Pinpoint the cell where the given text exists, returning its (X, Y) midpoint coordinate. 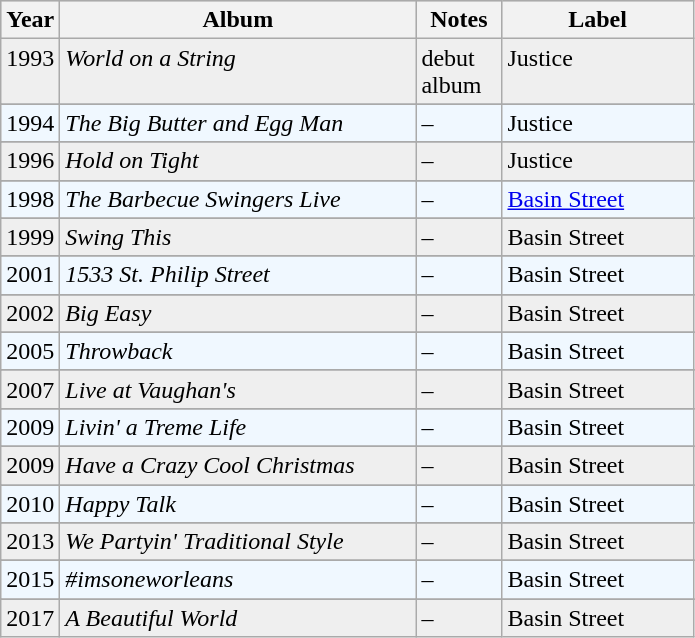
The Big Butter and Egg Man (238, 123)
Throwback (238, 351)
Year (30, 20)
2010 (30, 503)
debut album (459, 72)
2002 (30, 313)
Livin' a Treme Life (238, 427)
Swing This (238, 237)
Notes (459, 20)
1996 (30, 161)
Have a Crazy Cool Christmas (238, 465)
2013 (30, 542)
2015 (30, 580)
World on a String (238, 72)
2005 (30, 351)
2001 (30, 275)
1993 (30, 72)
1994 (30, 123)
Label (598, 20)
A Beautiful World (238, 618)
2007 (30, 389)
Live at Vaughan's (238, 389)
Hold on Tight (238, 161)
Big Easy (238, 313)
We Partyin' Traditional Style (238, 542)
#imsoneworleans (238, 580)
1533 St. Philip Street (238, 275)
The Barbecue Swingers Live (238, 199)
Album (238, 20)
1998 (30, 199)
2017 (30, 618)
Happy Talk (238, 503)
1999 (30, 237)
